Determine the (X, Y) coordinate at the center of the cell enclosing the given text.  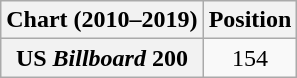
Position (250, 20)
Chart (2010–2019) (102, 20)
154 (250, 58)
US Billboard 200 (102, 58)
